For the text-containing cell, return its midpoint in (X, Y) coordinate format. 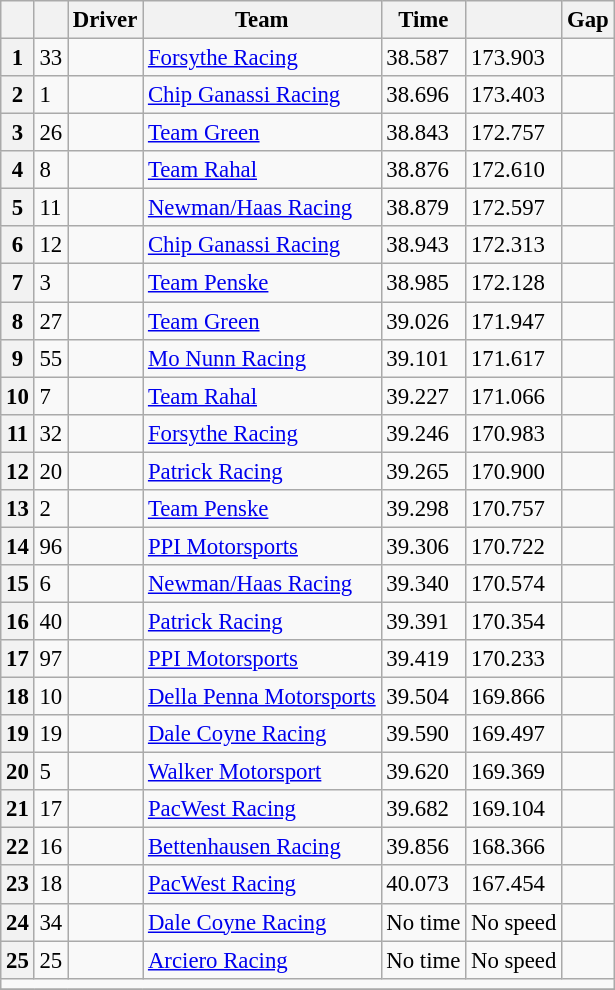
Driver (106, 20)
38.943 (424, 245)
40.073 (424, 885)
4 (18, 170)
24 (18, 922)
23 (18, 885)
33 (50, 58)
Arciero Racing (262, 960)
172.757 (514, 133)
39.340 (424, 584)
Team (262, 20)
39.298 (424, 509)
169.369 (514, 772)
55 (50, 358)
Della Penna Motorsports (262, 697)
39.856 (424, 847)
39.682 (424, 809)
97 (50, 659)
Time (424, 20)
39.590 (424, 734)
171.947 (514, 321)
39.265 (424, 471)
39.620 (424, 772)
39.391 (424, 621)
171.617 (514, 358)
168.366 (514, 847)
27 (50, 321)
169.866 (514, 697)
170.900 (514, 471)
Mo Nunn Racing (262, 358)
170.757 (514, 509)
172.128 (514, 283)
39.246 (424, 433)
38.876 (424, 170)
Bettenhausen Racing (262, 847)
38.985 (424, 283)
96 (50, 546)
170.233 (514, 659)
39.504 (424, 697)
Walker Motorsport (262, 772)
22 (18, 847)
14 (18, 546)
172.313 (514, 245)
170.722 (514, 546)
38.696 (424, 95)
39.419 (424, 659)
39.306 (424, 546)
167.454 (514, 885)
38.843 (424, 133)
39.101 (424, 358)
13 (18, 509)
39.227 (424, 396)
170.983 (514, 433)
39.026 (424, 321)
32 (50, 433)
9 (18, 358)
170.574 (514, 584)
169.497 (514, 734)
15 (18, 584)
172.610 (514, 170)
38.587 (424, 58)
Gap (588, 20)
26 (50, 133)
21 (18, 809)
170.354 (514, 621)
173.403 (514, 95)
173.903 (514, 58)
40 (50, 621)
172.597 (514, 208)
38.879 (424, 208)
171.066 (514, 396)
169.104 (514, 809)
34 (50, 922)
